Extract the [x, y] coordinate from the center of the cell holding the provided text.  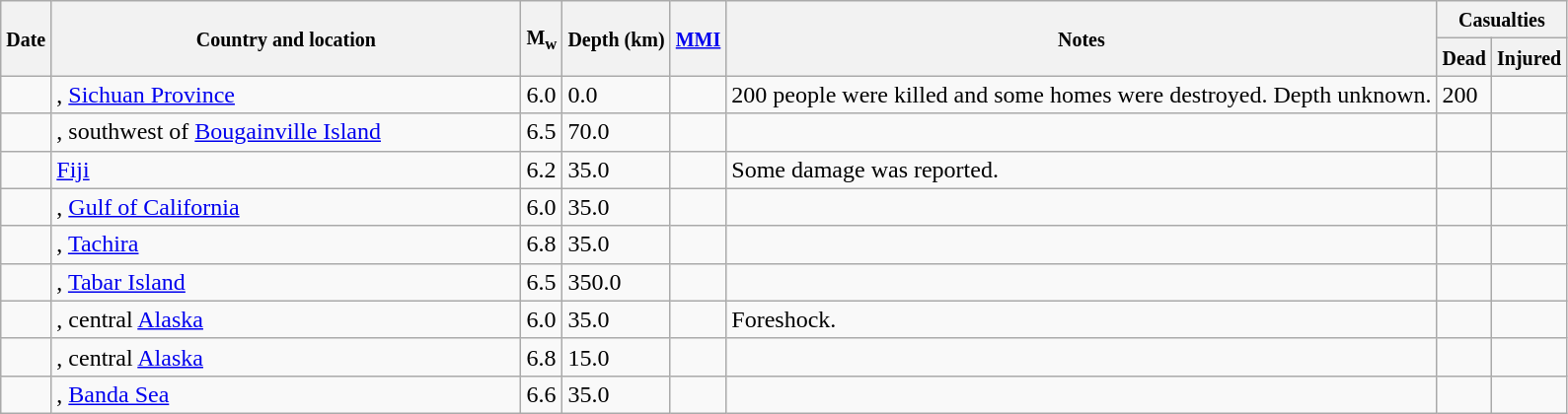
6.2 [542, 170]
Country and location [286, 38]
Dead [1464, 57]
Casualties [1502, 20]
, Tabar Island [286, 282]
200 people were killed and some homes were destroyed. Depth unknown. [1082, 95]
0.0 [616, 95]
Fiji [286, 170]
Notes [1082, 38]
Injured [1530, 57]
6.6 [542, 394]
200 [1464, 95]
Date [26, 38]
, Banda Sea [286, 394]
Foreshock. [1082, 319]
Some damage was reported. [1082, 170]
, southwest of Bougainville Island [286, 132]
MMI [699, 38]
, Gulf of California [286, 207]
70.0 [616, 132]
Depth (km) [616, 38]
, Tachira [286, 244]
Mw [542, 38]
350.0 [616, 282]
15.0 [616, 357]
, Sichuan Province [286, 95]
